Provide the (X, Y) coordinate of the cell's center where the given text is located.  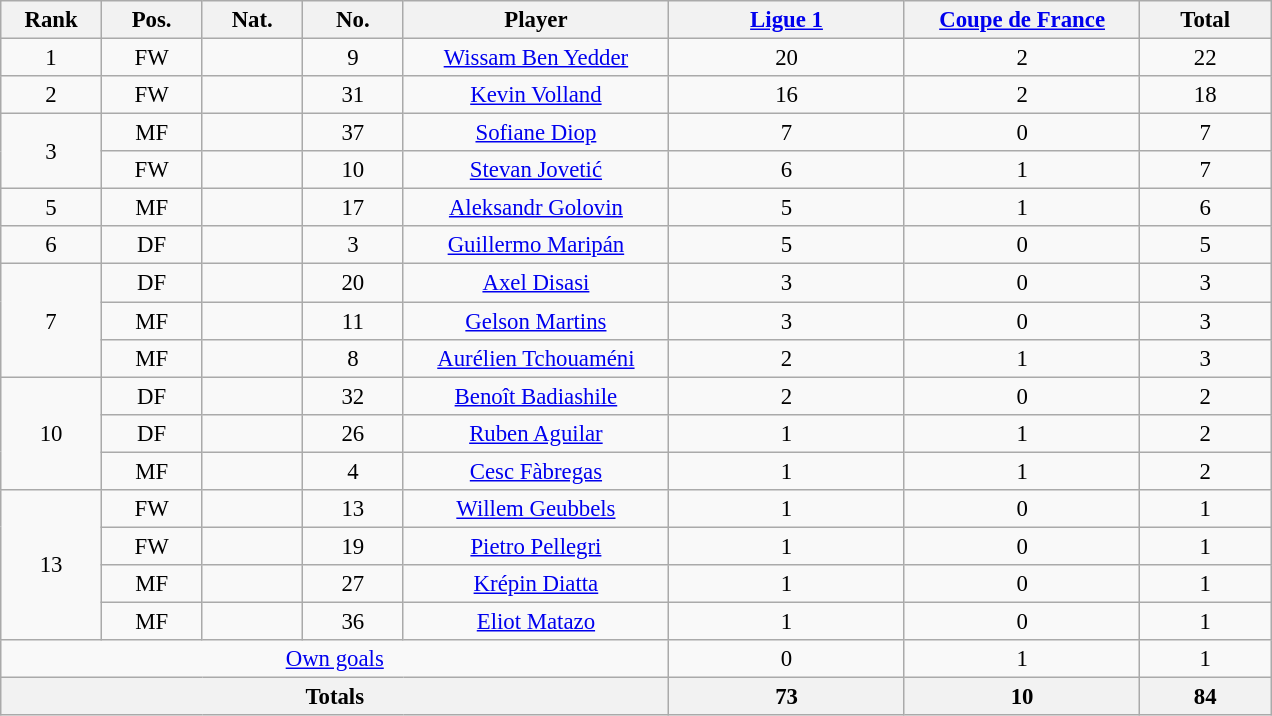
26 (354, 433)
Nat. (252, 20)
Wissam Ben Yedder (536, 58)
9 (354, 58)
Aurélien Tchouaméni (536, 358)
Sofiane Diop (536, 133)
Pietro Pellegri (536, 546)
Krépin Diatta (536, 584)
Ruben Aguilar (536, 433)
37 (354, 133)
17 (354, 208)
73 (787, 697)
Own goals (335, 659)
8 (354, 358)
36 (354, 621)
Aleksandr Golovin (536, 208)
Benoît Badiashile (536, 396)
18 (1206, 95)
Cesc Fàbregas (536, 471)
Eliot Matazo (536, 621)
22 (1206, 58)
4 (354, 471)
Guillermo Maripán (536, 245)
Pos. (152, 20)
Coupe de France (1022, 20)
31 (354, 95)
Player (536, 20)
32 (354, 396)
19 (354, 546)
No. (354, 20)
Stevan Jovetić (536, 170)
Willem Geubbels (536, 509)
Kevin Volland (536, 95)
Axel Disasi (536, 283)
Total (1206, 20)
Ligue 1 (787, 20)
11 (354, 321)
Rank (52, 20)
27 (354, 584)
Gelson Martins (536, 321)
84 (1206, 697)
Totals (335, 697)
16 (787, 95)
